Output the (X, Y) coordinate of the center of the cell containing the given text.  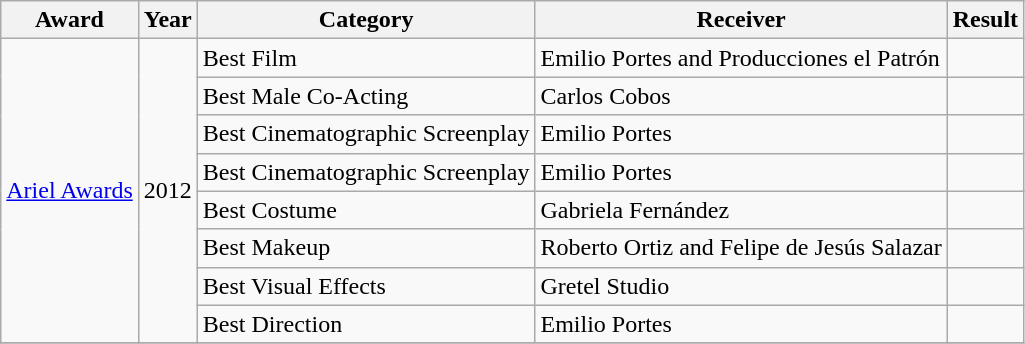
Carlos Cobos (741, 96)
Result (985, 20)
Category (366, 20)
Year (168, 20)
Award (70, 20)
Gretel Studio (741, 286)
Emilio Portes and Producciones el Patrón (741, 58)
Roberto Ortiz and Felipe de Jesús Salazar (741, 248)
Best Costume (366, 210)
Ariel Awards (70, 191)
Best Male Co-Acting (366, 96)
Best Direction (366, 324)
Best Film (366, 58)
Receiver (741, 20)
2012 (168, 191)
Gabriela Fernández (741, 210)
Best Visual Effects (366, 286)
Best Makeup (366, 248)
